Scan for the cell matching the given text and deliver its [X, Y] coordinate at center. 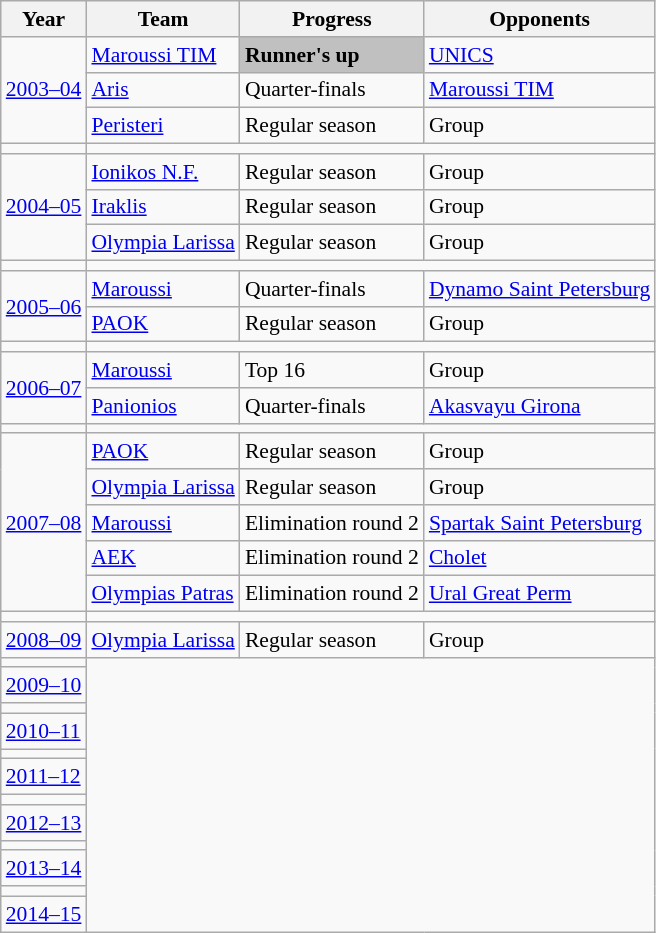
2005–06 [44, 306]
2011–12 [44, 777]
UNICS [540, 55]
Opponents [540, 19]
2010–11 [44, 731]
Akasvayu Girona [540, 406]
2012–13 [44, 823]
Ural Great Perm [540, 594]
Aris [162, 90]
2004–05 [44, 208]
2013–14 [44, 869]
Cholet [540, 558]
Progress [332, 19]
2006–07 [44, 388]
Olympias Patras [162, 594]
Ionikos N.F. [162, 172]
Peristeri [162, 126]
2014–15 [44, 914]
Dynamo Saint Petersburg [540, 289]
2009–10 [44, 686]
Spartak Saint Petersburg [540, 523]
AEK [162, 558]
2003–04 [44, 90]
Iraklis [162, 207]
Team [162, 19]
Year [44, 19]
2008–09 [44, 640]
Runner's up [332, 55]
2007–08 [44, 523]
Top 16 [332, 370]
Panionios [162, 406]
